Pinpoint the cell where the given text exists, returning its (x, y) midpoint coordinate. 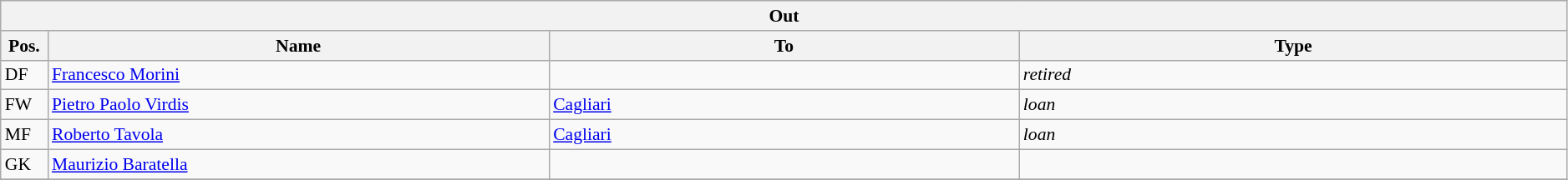
Maurizio Baratella (298, 164)
Pos. (24, 46)
Pietro Paolo Virdis (298, 105)
MF (24, 135)
retired (1293, 75)
Name (298, 46)
DF (24, 75)
GK (24, 164)
Out (784, 16)
Roberto Tavola (298, 135)
Francesco Morini (298, 75)
FW (24, 105)
To (784, 46)
Type (1293, 46)
